Return (x, y) of the center of cell containing provided text 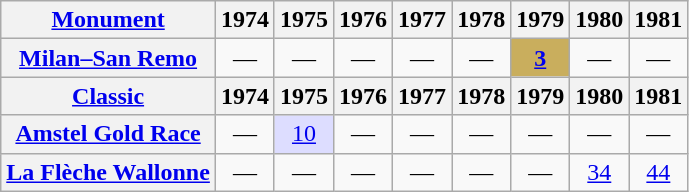
34 (600, 172)
Amstel Gold Race (108, 134)
La Flèche Wallonne (108, 172)
Classic (108, 96)
Monument (108, 20)
Milan–San Remo (108, 58)
44 (658, 172)
3 (540, 58)
10 (304, 134)
